Determine the (X, Y) coordinate at the center of the cell enclosing the given text.  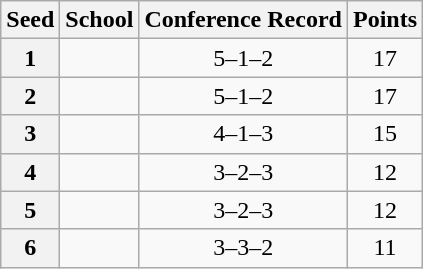
4–1–3 (244, 134)
2 (30, 96)
School (100, 20)
4 (30, 172)
15 (384, 134)
6 (30, 248)
3 (30, 134)
5 (30, 210)
Points (384, 20)
1 (30, 58)
11 (384, 248)
Seed (30, 20)
3–3–2 (244, 248)
Conference Record (244, 20)
